Extract the (x, y) coordinate from the center of the cell holding the provided text.  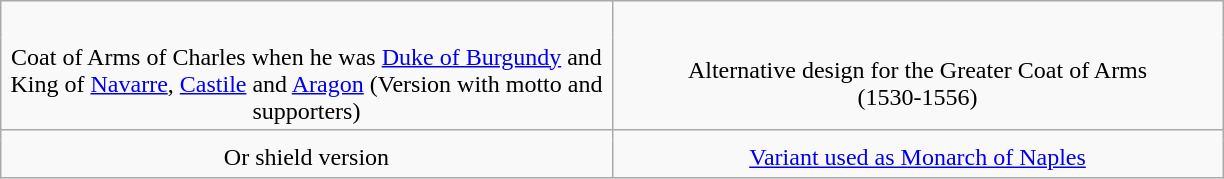
Or shield version (306, 158)
Alternative design for the Greater Coat of Arms (1530-1556) (918, 84)
Variant used as Monarch of Naples (918, 158)
Coat of Arms of Charles when he was Duke of Burgundy and King of Navarre, Castile and Aragon (Version with motto and supporters) (306, 84)
